Search for the cell housing the specified text and yield its [X, Y] center coordinate. 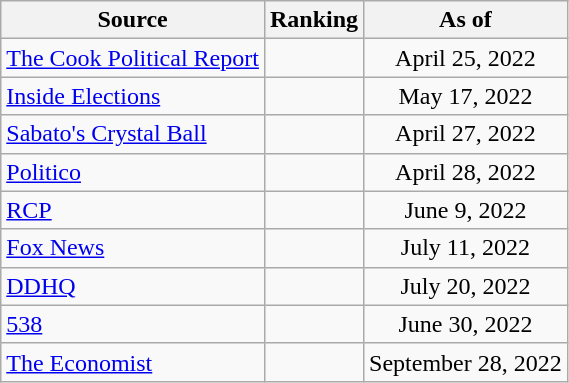
The Cook Political Report [133, 58]
May 17, 2022 [466, 96]
DDHQ [133, 286]
April 25, 2022 [466, 58]
As of [466, 20]
Inside Elections [133, 96]
Fox News [133, 248]
June 30, 2022 [466, 324]
Sabato's Crystal Ball [133, 134]
June 9, 2022 [466, 210]
July 20, 2022 [466, 286]
April 27, 2022 [466, 134]
The Economist [133, 362]
Ranking [314, 20]
September 28, 2022 [466, 362]
538 [133, 324]
April 28, 2022 [466, 172]
Source [133, 20]
July 11, 2022 [466, 248]
Politico [133, 172]
RCP [133, 210]
